Find where the given text appears and provide that cell's center as [X, Y] coordinate. 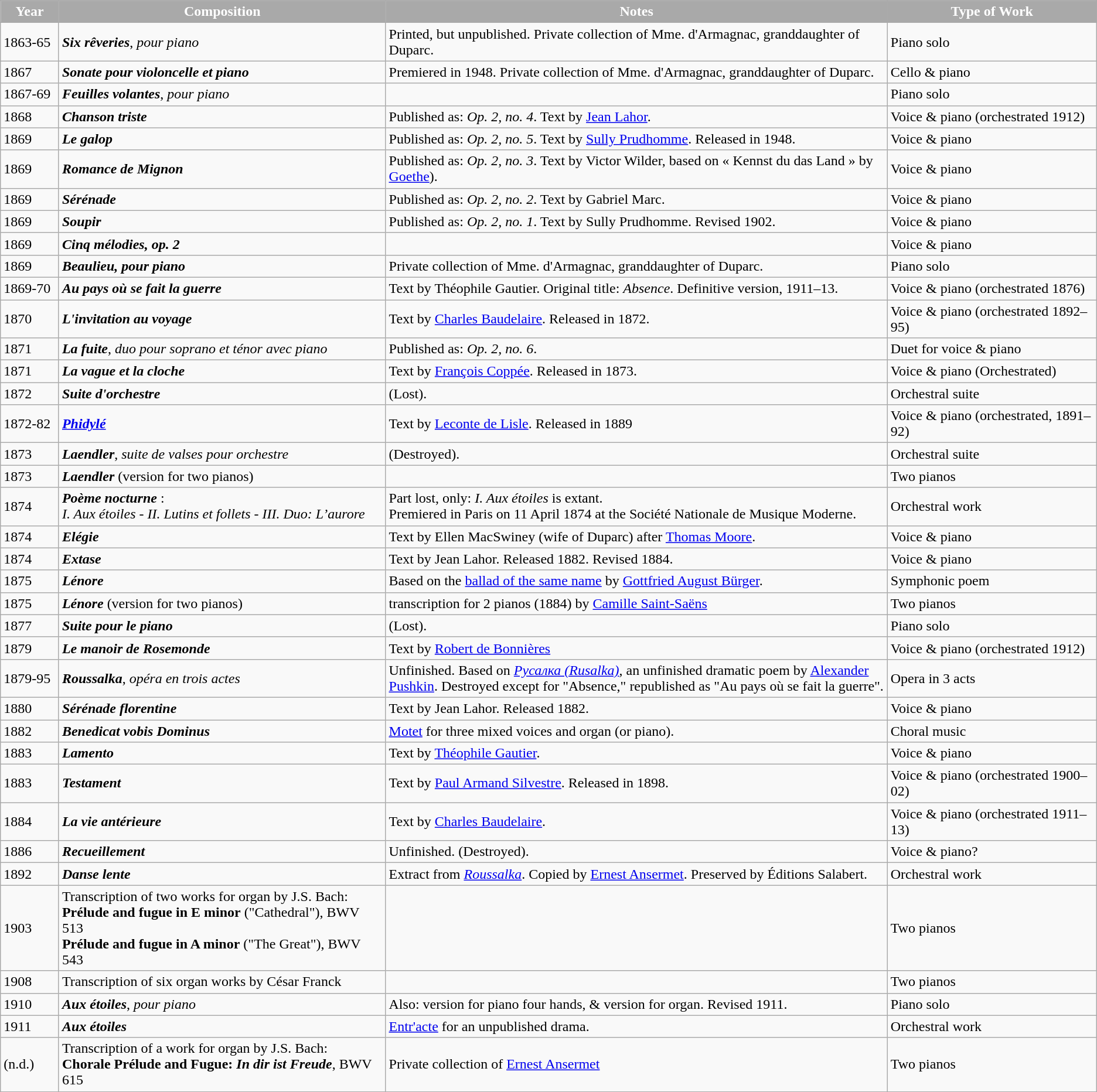
Sérénade [222, 199]
Symphonic poem [992, 581]
Also: version for piano four hands, & version for organ. Revised 1911. [636, 1004]
Motet for three mixed voices and organ (or piano). [636, 731]
Voice & piano (orchestrated 1876) [992, 288]
Year [30, 12]
Au pays où se fait la guerre [222, 288]
Premiered in 1948. Private collection of Mme. d'Armagnac, granddaughter of Duparc. [636, 72]
Published as: Op. 2, no. 1. Text by Sully Prudhomme. Revised 1902. [636, 221]
Part lost, only: I. Aux étoiles is extant. Premiered in Paris on 11 April 1874 at the Société Nationale de Musique Moderne. [636, 506]
Text by Théophile Gautier. [636, 753]
Romance de Mignon [222, 169]
Extase [222, 559]
1879-95 [30, 678]
Roussalka, opéra en trois actes [222, 678]
Voice & piano (orchestrated 1892–95) [992, 319]
Unfinished. (Destroyed). [636, 852]
Cinq mélodies, op. 2 [222, 244]
Published as: Op. 2, no. 3. Text by Victor Wilder, based on « Kennst du das Land » by Goethe). [636, 169]
1869-70 [30, 288]
Voice & piano (Orchestrated) [992, 371]
1872-82 [30, 424]
Voice & piano (orchestrated, 1891–92) [992, 424]
Text by Ellen MacSwiney (wife of Duparc) after Thomas Moore. [636, 537]
Le galop [222, 139]
Text by Charles Baudelaire. Released in 1872. [636, 319]
Private collection of Ernest Ansermet [636, 1064]
1868 [30, 117]
1892 [30, 874]
Text by François Coppée. Released in 1873. [636, 371]
Text by Robert de Bonnières [636, 648]
Cello & piano [992, 72]
Danse lente [222, 874]
Elégie [222, 537]
Extract from Roussalka. Copied by Ernest Ansermet. Preserved by Éditions Salabert. [636, 874]
Soupir [222, 221]
Text by Paul Armand Silvestre. Released in 1898. [636, 784]
1867 [30, 72]
Text by Théophile Gautier. Original title: Absence. Definitive version, 1911–13. [636, 288]
Composition [222, 12]
La fuite, duo pour soprano et ténor avec piano [222, 349]
Published as: Op. 2, no. 6. [636, 349]
Sérénade florentine [222, 708]
Text by Jean Lahor. Released 1882. Revised 1884. [636, 559]
La vague et la cloche [222, 371]
La vie antérieure [222, 821]
Opera in 3 acts [992, 678]
1879 [30, 648]
Beaulieu, pour piano [222, 266]
Entr'acte for an unpublished drama. [636, 1026]
Suite pour le piano [222, 626]
1911 [30, 1026]
Benedicat vobis Dominus [222, 731]
Transcription of six organ works by César Franck [222, 982]
Private collection of Mme. d'Armagnac, granddaughter of Duparc. [636, 266]
1863-65 [30, 42]
(n.d.) [30, 1064]
Lamento [222, 753]
Laendler, suite de valses pour orchestre [222, 454]
Choral music [992, 731]
1886 [30, 852]
1908 [30, 982]
Aux étoiles, pour piano [222, 1004]
Based on the ballad of the same name by Gottfried August Bürger. [636, 581]
Printed, but unpublished. Private collection of Mme. d'Armagnac, granddaughter of Duparc. [636, 42]
Published as: Op. 2, no. 5. Text by Sully Prudhomme. Released in 1948. [636, 139]
Published as: Op. 2, no. 4. Text by Jean Lahor. [636, 117]
Voice & piano (orchestrated 1900–02) [992, 784]
L'invitation au voyage [222, 319]
1882 [30, 731]
Recueillement [222, 852]
Poème nocturne : I. Aux étoiles - II. Lutins et follets - III. Duo: L’aurore [222, 506]
Sonate pour violoncelle et piano [222, 72]
Text by Jean Lahor. Released 1882. [636, 708]
Type of Work [992, 12]
Notes [636, 12]
Lénore (version for two pianos) [222, 603]
1884 [30, 821]
1903 [30, 928]
Aux étoiles [222, 1026]
Text by Charles Baudelaire. [636, 821]
Suite d'orchestre [222, 394]
1872 [30, 394]
Chanson triste [222, 117]
Text by Leconte de Lisle. Released in 1889 [636, 424]
Testament [222, 784]
Phidylé [222, 424]
(Destroyed). [636, 454]
Feuilles volantes, pour piano [222, 94]
Lénore [222, 581]
Six rêveries, pour piano [222, 42]
Transcription of a work for organ by J.S. Bach: Chorale Prélude and Fugue: In dir ist Freude, BWV 615 [222, 1064]
Voice & piano (orchestrated 1911–13) [992, 821]
1880 [30, 708]
1870 [30, 319]
Voice & piano? [992, 852]
Laendler (version for two pianos) [222, 476]
1867-69 [30, 94]
Published as: Op. 2, no. 2. Text by Gabriel Marc. [636, 199]
transcription for 2 pianos (1884) by Camille Saint-Saëns [636, 603]
Duet for voice & piano [992, 349]
Le manoir de Rosemonde [222, 648]
1910 [30, 1004]
1877 [30, 626]
